Extract the (x, y) coordinate from the center of the cell holding the provided text.  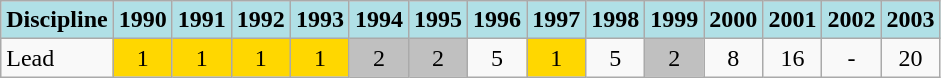
2002 (852, 20)
1994 (378, 20)
1991 (202, 20)
2003 (910, 20)
1999 (674, 20)
2000 (734, 20)
Lead (57, 58)
1998 (616, 20)
1995 (438, 20)
1997 (556, 20)
1996 (498, 20)
8 (734, 58)
20 (910, 58)
1993 (320, 20)
1992 (260, 20)
2001 (792, 20)
- (852, 58)
16 (792, 58)
1990 (142, 20)
Discipline (57, 20)
